Locate the cell with the specified text and output its [X, Y] center coordinate. 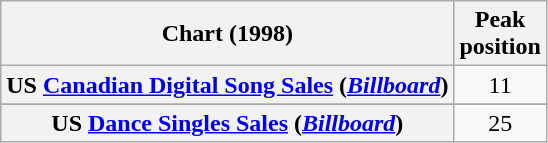
25 [500, 123]
Chart (1998) [228, 34]
US Canadian Digital Song Sales (Billboard) [228, 85]
US Dance Singles Sales (Billboard) [228, 123]
11 [500, 85]
Peakposition [500, 34]
